Identify which cell holds the provided text, then report its [x, y] central coordinate. 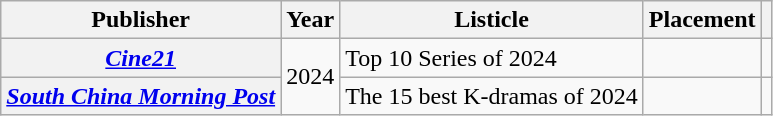
Placement [702, 20]
Top 10 Series of 2024 [492, 58]
Year [310, 20]
Publisher [141, 20]
Listicle [492, 20]
2024 [310, 77]
Cine21 [141, 58]
South China Morning Post [141, 96]
The 15 best K-dramas of 2024 [492, 96]
